Locate the cell with the specified text and output its [x, y] center coordinate. 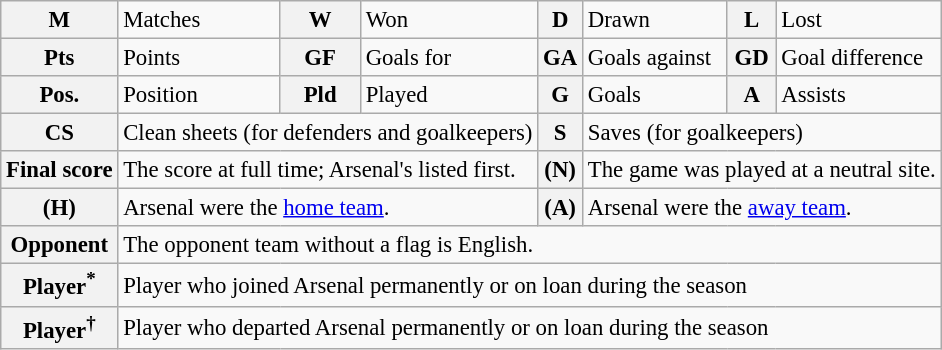
Assists [858, 95]
Played [448, 95]
Goals [654, 95]
(A) [560, 208]
L [751, 20]
Final score [60, 170]
The opponent team without a flag is English. [530, 245]
Pts [60, 58]
Goals for [448, 58]
Arsenal were the away team. [761, 208]
(N) [560, 170]
Player† [60, 327]
Saves (for goalkeepers) [761, 133]
D [560, 20]
Lost [858, 20]
Player* [60, 285]
Player who departed Arsenal permanently or on loan during the season [530, 327]
Drawn [654, 20]
GD [751, 58]
GF [320, 58]
Matches [199, 20]
Won [448, 20]
Clean sheets (for defenders and goalkeepers) [328, 133]
Pld [320, 95]
Pos. [60, 95]
CS [60, 133]
The score at full time; Arsenal's listed first. [328, 170]
Goals against [654, 58]
Points [199, 58]
Arsenal were the home team. [328, 208]
GA [560, 58]
S [560, 133]
Goal difference [858, 58]
M [60, 20]
G [560, 95]
(H) [60, 208]
Player who joined Arsenal permanently or on loan during the season [530, 285]
Opponent [60, 245]
W [320, 20]
A [751, 95]
The game was played at a neutral site. [761, 170]
Position [199, 95]
